Pinpoint the cell where the given text exists, returning its (X, Y) midpoint coordinate. 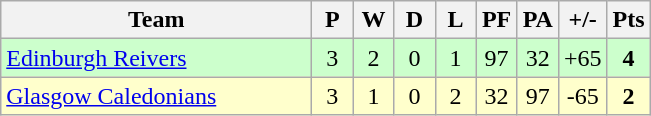
+/- (582, 20)
PF (496, 20)
+65 (582, 58)
Edinburgh Reivers (156, 58)
PA (538, 20)
-65 (582, 96)
Pts (628, 20)
W (374, 20)
Team (156, 20)
P (332, 20)
D (414, 20)
Glasgow Caledonians (156, 96)
4 (628, 58)
L (456, 20)
